Extract the (X, Y) coordinate from the center of the cell holding the provided text.  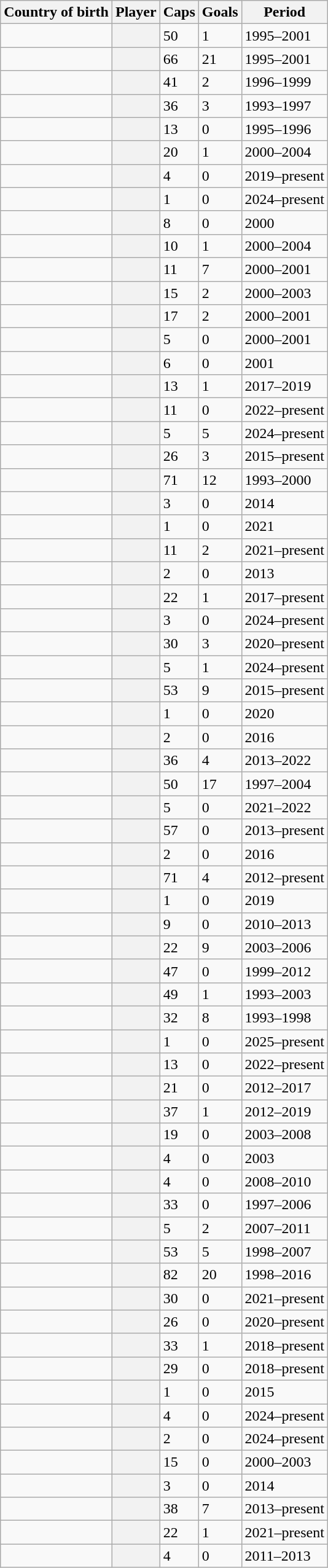
2020 (284, 714)
6 (179, 363)
1993–1998 (284, 1017)
1993–1997 (284, 106)
47 (179, 971)
41 (179, 82)
Goals (220, 12)
1997–2004 (284, 784)
2017–present (284, 597)
2008–2010 (284, 1182)
Country of birth (57, 12)
2003–2008 (284, 1135)
2017–2019 (284, 386)
38 (179, 1509)
2021–2022 (284, 807)
2012–present (284, 877)
12 (220, 480)
82 (179, 1275)
57 (179, 831)
32 (179, 1017)
2021 (284, 527)
2019–present (284, 176)
37 (179, 1111)
2013 (284, 573)
2007–2011 (284, 1228)
1998–2016 (284, 1275)
66 (179, 59)
2025–present (284, 1041)
2012–2017 (284, 1088)
10 (179, 246)
2013–2022 (284, 761)
Caps (179, 12)
1993–2000 (284, 480)
2015 (284, 1392)
1996–1999 (284, 82)
1993–2003 (284, 994)
2011–2013 (284, 1556)
2001 (284, 363)
29 (179, 1368)
2000 (284, 222)
49 (179, 994)
1998–2007 (284, 1252)
Period (284, 12)
2003–2006 (284, 947)
2012–2019 (284, 1111)
2003 (284, 1158)
2019 (284, 901)
Player (136, 12)
2010–2013 (284, 924)
1997–2006 (284, 1205)
1999–2012 (284, 971)
19 (179, 1135)
1995–1996 (284, 129)
